Extract the (x, y) coordinate from the center of the cell holding the provided text.  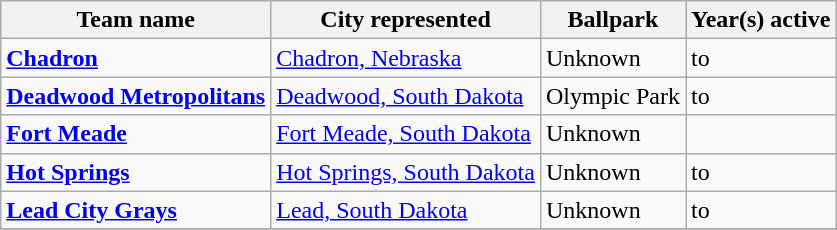
Deadwood Metropolitans (136, 96)
Hot Springs, South Dakota (406, 172)
Fort Meade (136, 134)
Olympic Park (612, 96)
Lead City Grays (136, 210)
City represented (406, 20)
Lead, South Dakota (406, 210)
Ballpark (612, 20)
Year(s) active (761, 20)
Chadron, Nebraska (406, 58)
Hot Springs (136, 172)
Team name (136, 20)
Fort Meade, South Dakota (406, 134)
Deadwood, South Dakota (406, 96)
Chadron (136, 58)
